Locate the cell with the specified text and output its (x, y) center coordinate. 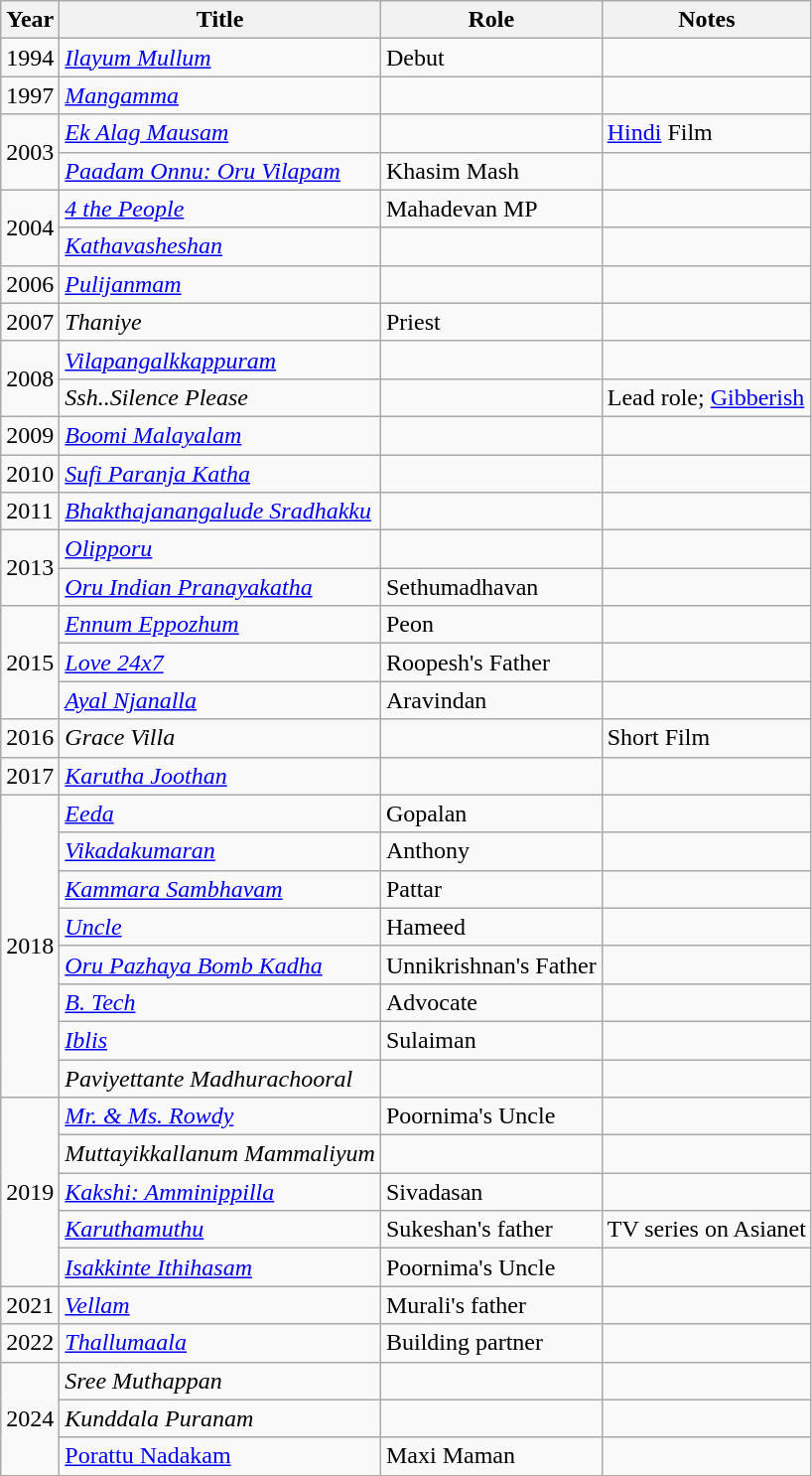
2007 (30, 322)
Mangamma (220, 95)
Maxi Maman (490, 1456)
Peon (490, 625)
Muttayikkallanum Mammaliyum (220, 1154)
2010 (30, 474)
Eeda (220, 813)
2024 (30, 1418)
Priest (490, 322)
Love 24x7 (220, 663)
2004 (30, 227)
2013 (30, 568)
2017 (30, 776)
Sethumadhavan (490, 587)
2011 (30, 512)
Roopesh's Father (490, 663)
Vikadakumaran (220, 851)
Karuthamuthu (220, 1230)
Vellam (220, 1305)
Gopalan (490, 813)
Mahadevan MP (490, 209)
Kakshi: Amminippilla (220, 1192)
Lead role; Gibberish (707, 397)
Sufi Paranja Katha (220, 474)
Ennum Eppozhum (220, 625)
Thaniye (220, 322)
Pattar (490, 889)
4 the People (220, 209)
Ek Alag Mausam (220, 133)
Aravindan (490, 700)
Thallumaala (220, 1343)
Paviyettante Madhurachooral (220, 1078)
Notes (707, 20)
Anthony (490, 851)
2016 (30, 738)
TV series on Asianet (707, 1230)
Pulijanmam (220, 284)
Role (490, 20)
Vilapangalkkappuram (220, 360)
2003 (30, 152)
Title (220, 20)
2022 (30, 1343)
Ssh..Silence Please (220, 397)
2019 (30, 1192)
Kathavasheshan (220, 246)
Advocate (490, 1002)
Hameed (490, 927)
Sivadasan (490, 1192)
2009 (30, 435)
1997 (30, 95)
Building partner (490, 1343)
Unnikrishnan's Father (490, 964)
Iblis (220, 1040)
Khasim Mash (490, 171)
Oru Pazhaya Bomb Kadha (220, 964)
Mr. & Ms. Rowdy (220, 1116)
2018 (30, 946)
2021 (30, 1305)
Karutha Joothan (220, 776)
Grace Villa (220, 738)
Olipporu (220, 549)
1994 (30, 58)
2008 (30, 378)
Oru Indian Pranayakatha (220, 587)
B. Tech (220, 1002)
Sukeshan's father (490, 1230)
Year (30, 20)
Kunddala Puranam (220, 1418)
Boomi Malayalam (220, 435)
Debut (490, 58)
Murali's father (490, 1305)
Ayal Njanalla (220, 700)
Isakkinte Ithihasam (220, 1267)
Bhakthajanangalude Sradhakku (220, 512)
Sulaiman (490, 1040)
Porattu Nadakam (220, 1456)
Uncle (220, 927)
Short Film (707, 738)
2015 (30, 663)
Ilayum Mullum (220, 58)
Paadam Onnu: Oru Vilapam (220, 171)
Hindi Film (707, 133)
2006 (30, 284)
Kammara Sambhavam (220, 889)
Sree Muthappan (220, 1381)
